Scan for the cell matching the given text and deliver its (x, y) coordinate at center. 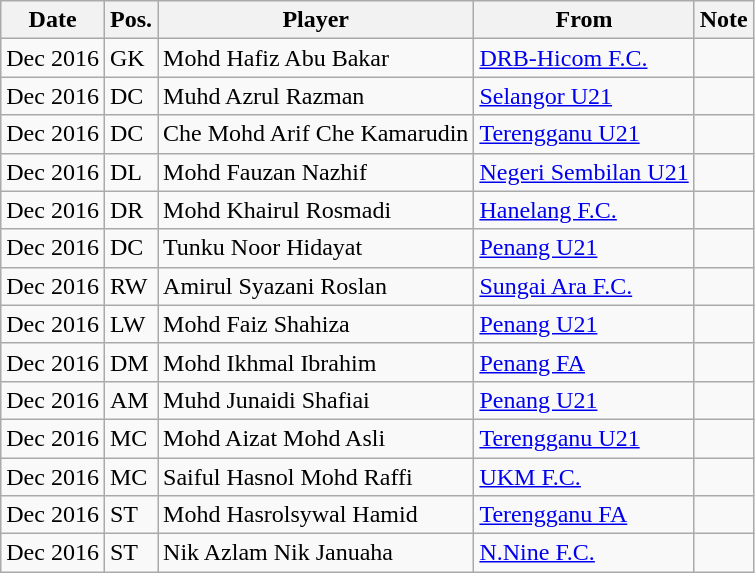
LW (130, 324)
Amirul Syazani Roslan (316, 286)
Player (316, 20)
RW (130, 286)
DM (130, 362)
Selangor U21 (584, 96)
DL (130, 172)
N.Nine F.C. (584, 553)
UKM F.C. (584, 477)
DR (130, 210)
Sungai Ara F.C. (584, 286)
GK (130, 58)
DRB-Hicom F.C. (584, 58)
Mohd Faiz Shahiza (316, 324)
Note (724, 20)
Che Mohd Arif Che Kamarudin (316, 134)
Mohd Fauzan Nazhif (316, 172)
Tunku Noor Hidayat (316, 248)
Date (53, 20)
AM (130, 400)
Muhd Azrul Razman (316, 96)
Pos. (130, 20)
Saiful Hasnol Mohd Raffi (316, 477)
Mohd Hasrolsywal Hamid (316, 515)
Mohd Ikhmal Ibrahim (316, 362)
Nik Azlam Nik Januaha (316, 553)
Penang FA (584, 362)
Mohd Khairul Rosmadi (316, 210)
Hanelang F.C. (584, 210)
Mohd Hafiz Abu Bakar (316, 58)
Terengganu FA (584, 515)
Mohd Aizat Mohd Asli (316, 438)
From (584, 20)
Muhd Junaidi Shafiai (316, 400)
Negeri Sembilan U21 (584, 172)
